For the text-containing cell, return its midpoint in [x, y] coordinate format. 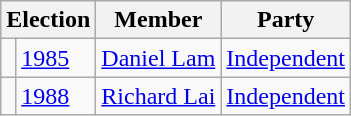
Daniel Lam [158, 58]
Richard Lai [158, 96]
Party [286, 20]
Election [48, 20]
1988 [56, 96]
1985 [56, 58]
Member [158, 20]
